For the text-containing cell, return its midpoint in [x, y] coordinate format. 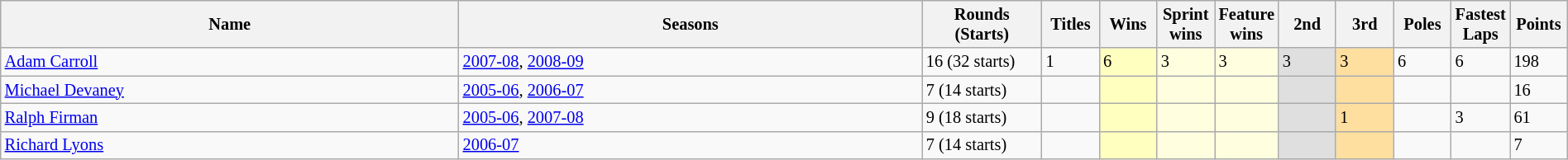
Featurewins [1247, 24]
Adam Carroll [230, 62]
16 [1539, 90]
7 [1539, 145]
Seasons [691, 24]
Points [1539, 24]
Richard Lyons [230, 145]
Name [230, 24]
Titles [1071, 24]
2007-08, 2008-09 [691, 62]
Sprintwins [1186, 24]
2005-06, 2007-08 [691, 117]
9 (18 starts) [982, 117]
16 (32 starts) [982, 62]
2005-06, 2006-07 [691, 90]
Wins [1128, 24]
Michael Devaney [230, 90]
198 [1539, 62]
Poles [1422, 24]
3rd [1365, 24]
Rounds(Starts) [982, 24]
FastestLaps [1480, 24]
2nd [1307, 24]
Ralph Firman [230, 117]
61 [1539, 117]
2006-07 [691, 145]
